Detect which cell encompasses the target text, then output its [X, Y] center coordinate. 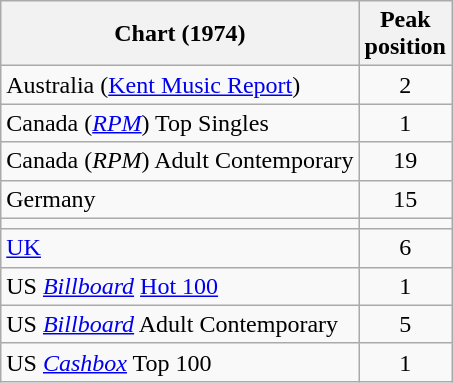
Canada (RPM) Adult Contemporary [180, 161]
US Billboard Adult Contemporary [180, 324]
2 [405, 85]
Germany [180, 199]
Chart (1974) [180, 34]
Canada (RPM) Top Singles [180, 123]
Australia (Kent Music Report) [180, 85]
5 [405, 324]
US Billboard Hot 100 [180, 286]
6 [405, 248]
UK [180, 248]
15 [405, 199]
Peakposition [405, 34]
US Cashbox Top 100 [180, 362]
19 [405, 161]
